For the text-containing cell, return its midpoint in (X, Y) coordinate format. 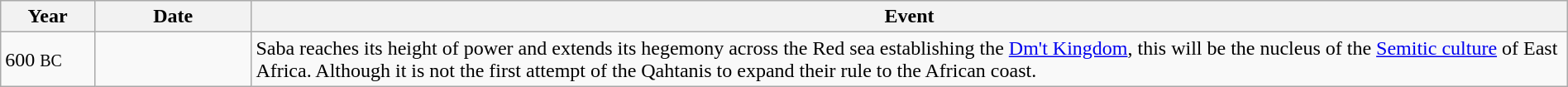
600 BC (48, 60)
Date (172, 17)
Year (48, 17)
Event (910, 17)
